Determine the [x, y] coordinate at the center of the cell enclosing the given text.  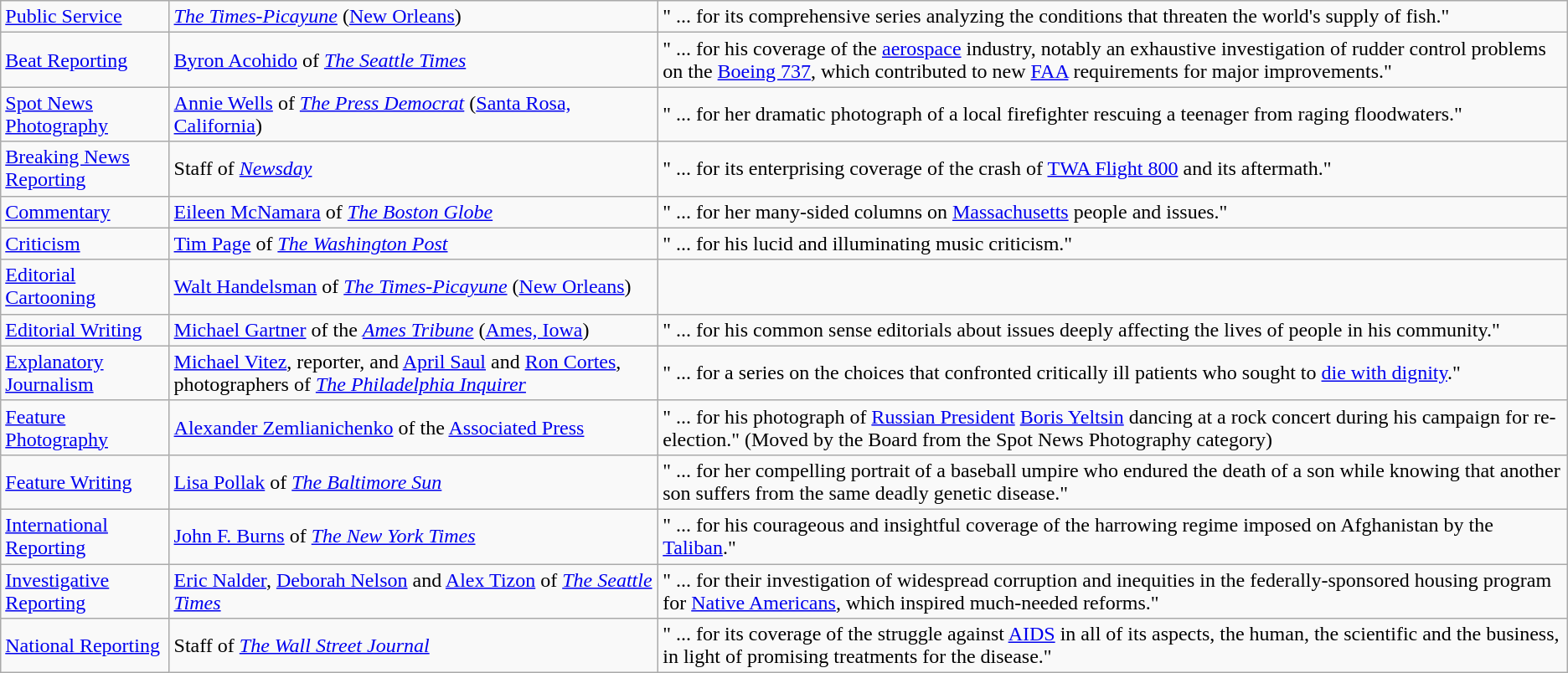
Editorial Cartooning [85, 286]
Criticism [85, 244]
National Reporting [85, 646]
" ... for her many-sided columns on Massachusetts people and issues." [1113, 212]
Feature Writing [85, 482]
" ... for his lucid and illuminating music criticism." [1113, 244]
Public Service [85, 17]
" ... for his courageous and insightful coverage of the harrowing regime imposed on Afghanistan by the Taliban." [1113, 536]
Staff of Newsday [414, 169]
Feature Photography [85, 427]
Staff of The Wall Street Journal [414, 646]
Michael Gartner of the Ames Tribune (Ames, Iowa) [414, 330]
" ... for his common sense editorials about issues deeply affecting the lives of people in his community." [1113, 330]
Lisa Pollak of The Baltimore Sun [414, 482]
Editorial Writing [85, 330]
Alexander Zemlianichenko of the Associated Press [414, 427]
" ... for its comprehensive series analyzing the conditions that threaten the world's supply of fish." [1113, 17]
Annie Wells of The Press Democrat (Santa Rosa, California) [414, 114]
The Times-Picayune (New Orleans) [414, 17]
Eileen McNamara of The Boston Globe [414, 212]
John F. Burns of The New York Times [414, 536]
Michael Vitez, reporter, and April Saul and Ron Cortes, photographers of The Philadelphia Inquirer [414, 373]
" ... for a series on the choices that confronted critically ill patients who sought to die with dignity." [1113, 373]
Spot News Photography [85, 114]
Eric Nalder, Deborah Nelson and Alex Tizon of The Seattle Times [414, 591]
" ... for her dramatic photograph of a local firefighter rescuing a teenager from raging floodwaters." [1113, 114]
Commentary [85, 212]
Tim Page of The Washington Post [414, 244]
Explanatory Journalism [85, 373]
International Reporting [85, 536]
Walt Handelsman of The Times-Picayune (New Orleans) [414, 286]
Breaking News Reporting [85, 169]
Byron Acohido of The Seattle Times [414, 60]
Investigative Reporting [85, 591]
" ... for its enterprising coverage of the crash of TWA Flight 800 and its aftermath." [1113, 169]
Beat Reporting [85, 60]
